Detect which cell encompasses the target text, then output its (X, Y) center coordinate. 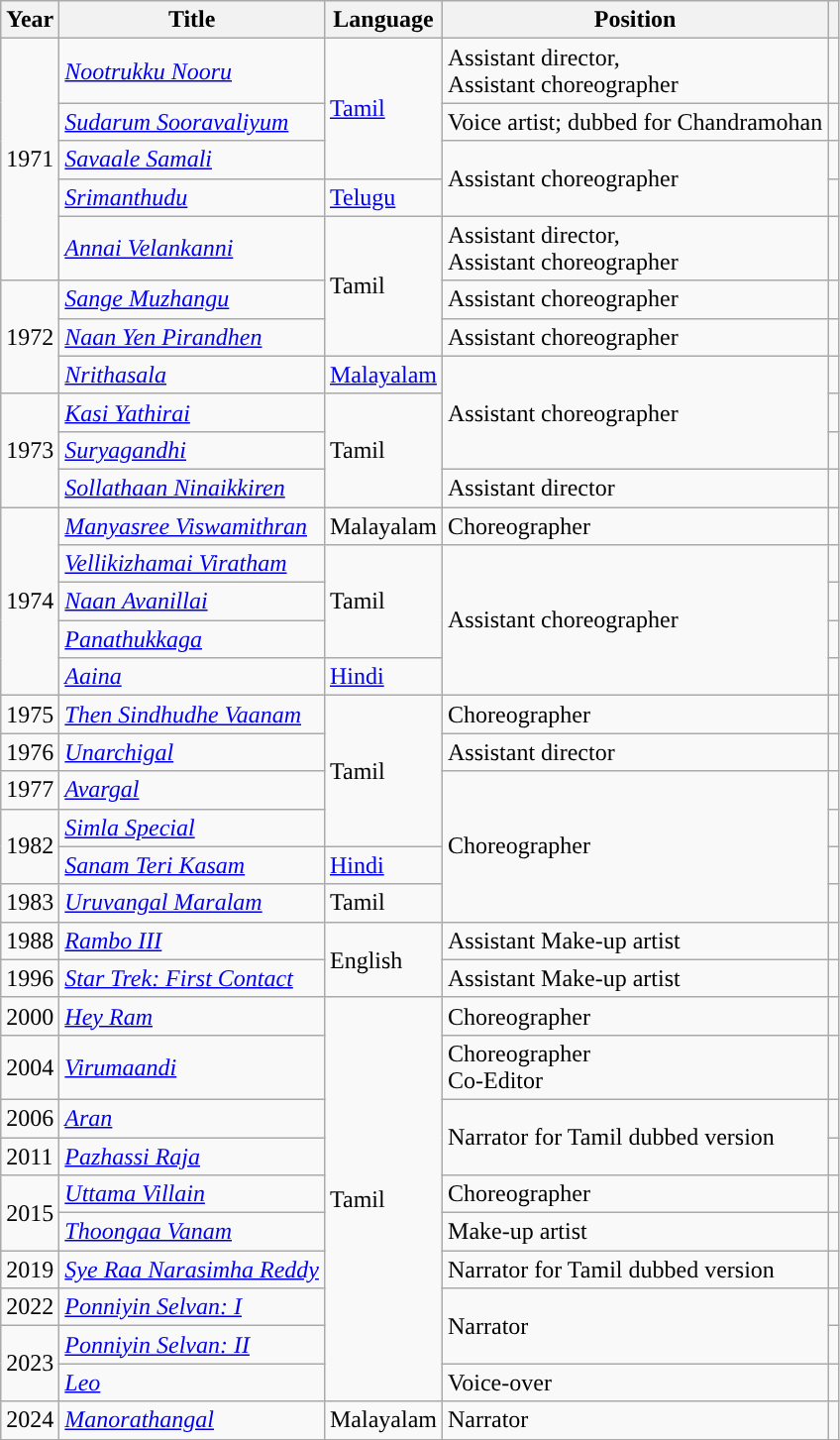
Virumaandi (192, 1066)
ChoreographerCo-Editor (636, 1066)
1977 (30, 790)
2022 (30, 1307)
2019 (30, 1270)
Aaina (192, 677)
Rambo III (192, 941)
Voice artist; dubbed for Chandramohan (636, 122)
Language (382, 20)
Sudarum Sooravaliyum (192, 122)
Telugu (382, 197)
1975 (30, 715)
Nootrukku Nooru (192, 71)
Kasi Yathirai (192, 412)
English (382, 959)
Nrithasala (192, 375)
1972 (30, 337)
1971 (30, 160)
2000 (30, 1016)
Year (30, 20)
2015 (30, 1213)
Uttama Villain (192, 1194)
2006 (30, 1118)
1988 (30, 941)
Naan Avanillai (192, 602)
1996 (30, 978)
Savaale Samali (192, 160)
2023 (30, 1364)
Panathukkaga (192, 639)
Uruvangal Maralam (192, 903)
Unarchigal (192, 752)
1976 (30, 752)
Simla Special (192, 828)
Hey Ram (192, 1016)
Annai Velankanni (192, 248)
2004 (30, 1066)
Vellikizhamai Viratham (192, 564)
Sange Muzhangu (192, 299)
Thoongaa Vanam (192, 1232)
Position (636, 20)
Make-up artist (636, 1232)
Sollathaan Ninaikkiren (192, 488)
Naan Yen Pirandhen (192, 337)
2024 (30, 1420)
Ponniyin Selvan: I (192, 1307)
Avargal (192, 790)
Then Sindhudhe Vaanam (192, 715)
Manorathangal (192, 1420)
Title (192, 20)
Ponniyin Selvan: II (192, 1345)
Sye Raa Narasimha Reddy (192, 1270)
Aran (192, 1118)
1982 (30, 846)
1974 (30, 602)
2011 (30, 1157)
Voice-over (636, 1383)
Suryagandhi (192, 450)
Pazhassi Raja (192, 1157)
Leo (192, 1383)
1983 (30, 903)
Srimanthudu (192, 197)
Manyasree Viswamithran (192, 526)
1973 (30, 450)
Sanam Teri Kasam (192, 865)
Star Trek: First Contact (192, 978)
